Pinpoint the cell where the given text exists, returning its (X, Y) midpoint coordinate. 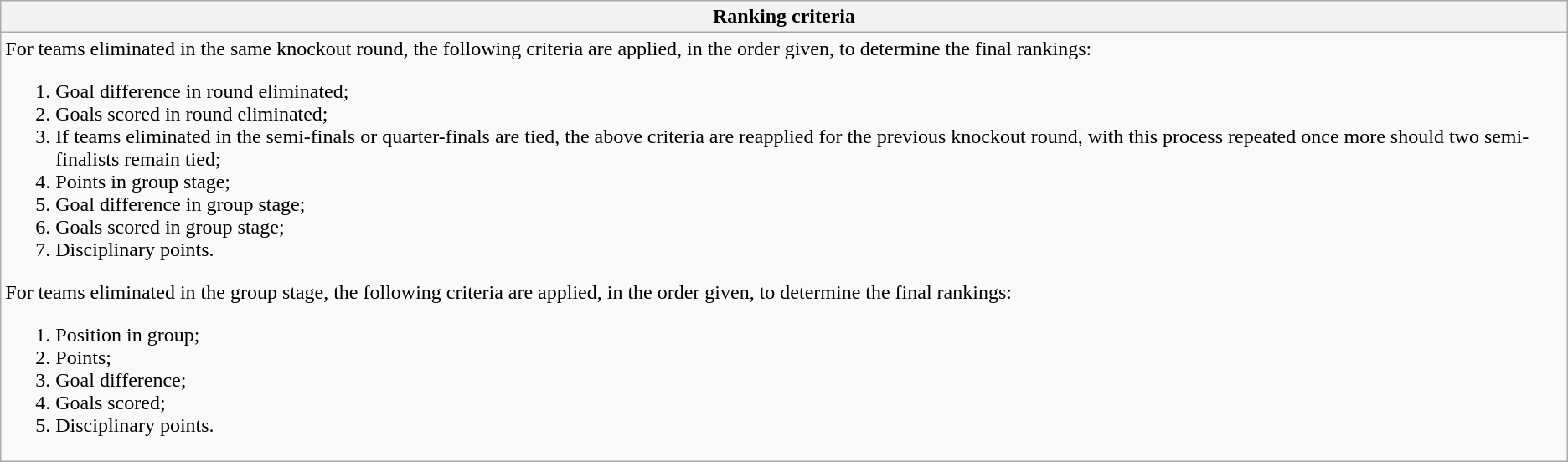
Ranking criteria (784, 17)
